Scan for the cell matching the given text and deliver its (x, y) coordinate at center. 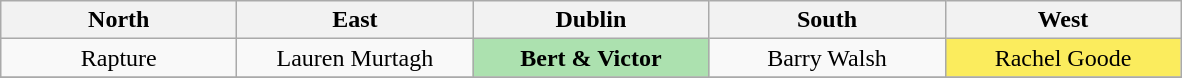
East (355, 20)
North (119, 20)
Rapture (119, 58)
Dublin (591, 20)
Rachel Goode (1063, 58)
Bert & Victor (591, 58)
Barry Walsh (827, 58)
West (1063, 20)
South (827, 20)
Lauren Murtagh (355, 58)
